Find where the given text appears and provide that cell's center as (x, y) coordinate. 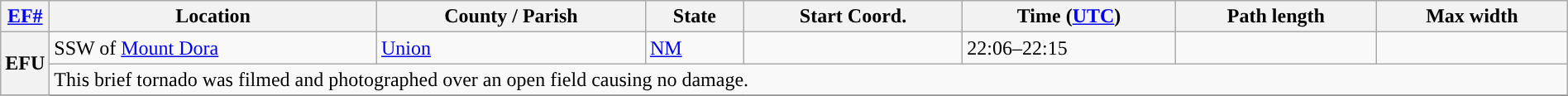
Start Coord. (853, 17)
Time (UTC) (1068, 17)
Location (213, 17)
State (695, 17)
SSW of Mount Dora (213, 48)
EF# (25, 17)
Max width (1472, 17)
Path length (1275, 17)
Union (511, 48)
22:06–22:15 (1068, 48)
This brief tornado was filmed and photographed over an open field causing no damage. (809, 79)
EFU (25, 64)
NM (695, 48)
County / Parish (511, 17)
